Provide the (x, y) coordinate of the cell's center where the given text is located.  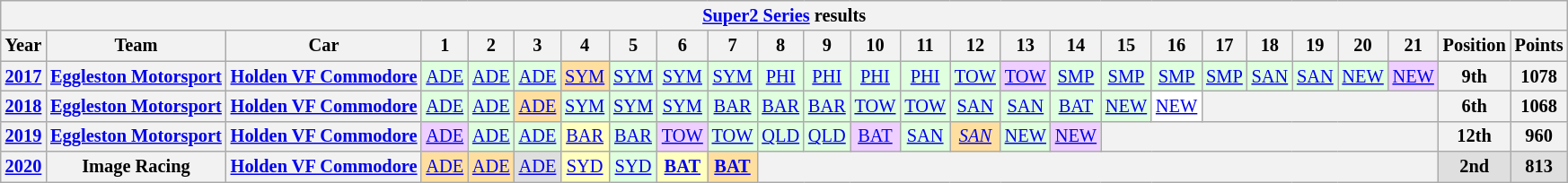
11 (925, 46)
14 (1076, 46)
Super2 Series results (785, 15)
2017 (23, 76)
2018 (23, 106)
Image Racing (137, 167)
2nd (1475, 167)
960 (1539, 136)
15 (1126, 46)
8 (780, 46)
19 (1315, 46)
20 (1363, 46)
1078 (1539, 76)
7 (733, 46)
1 (445, 46)
21 (1414, 46)
12th (1475, 136)
2020 (23, 167)
2 (491, 46)
4 (585, 46)
813 (1539, 167)
18 (1270, 46)
1068 (1539, 106)
16 (1176, 46)
Car (324, 46)
Position (1475, 46)
9th (1475, 76)
Year (23, 46)
Points (1539, 46)
6 (683, 46)
10 (876, 46)
3 (538, 46)
9 (827, 46)
Team (137, 46)
13 (1026, 46)
6th (1475, 106)
17 (1224, 46)
2019 (23, 136)
12 (975, 46)
5 (633, 46)
